Identify which cell holds the provided text, then report its [X, Y] central coordinate. 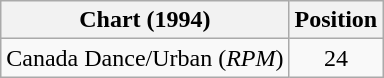
Position [336, 20]
Chart (1994) [145, 20]
24 [336, 58]
Canada Dance/Urban (RPM) [145, 58]
